For the text-containing cell, return its midpoint in [x, y] coordinate format. 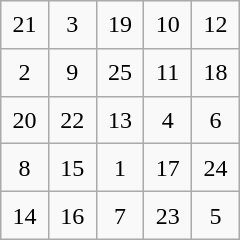
3 [72, 25]
25 [120, 72]
20 [25, 120]
13 [120, 120]
12 [216, 25]
23 [168, 216]
6 [216, 120]
5 [216, 216]
10 [168, 25]
1 [120, 168]
18 [216, 72]
2 [25, 72]
16 [72, 216]
17 [168, 168]
21 [25, 25]
4 [168, 120]
24 [216, 168]
19 [120, 25]
9 [72, 72]
8 [25, 168]
15 [72, 168]
11 [168, 72]
14 [25, 216]
7 [120, 216]
22 [72, 120]
